From the cell containing the given text, extract its center point as [X, Y] coordinate. 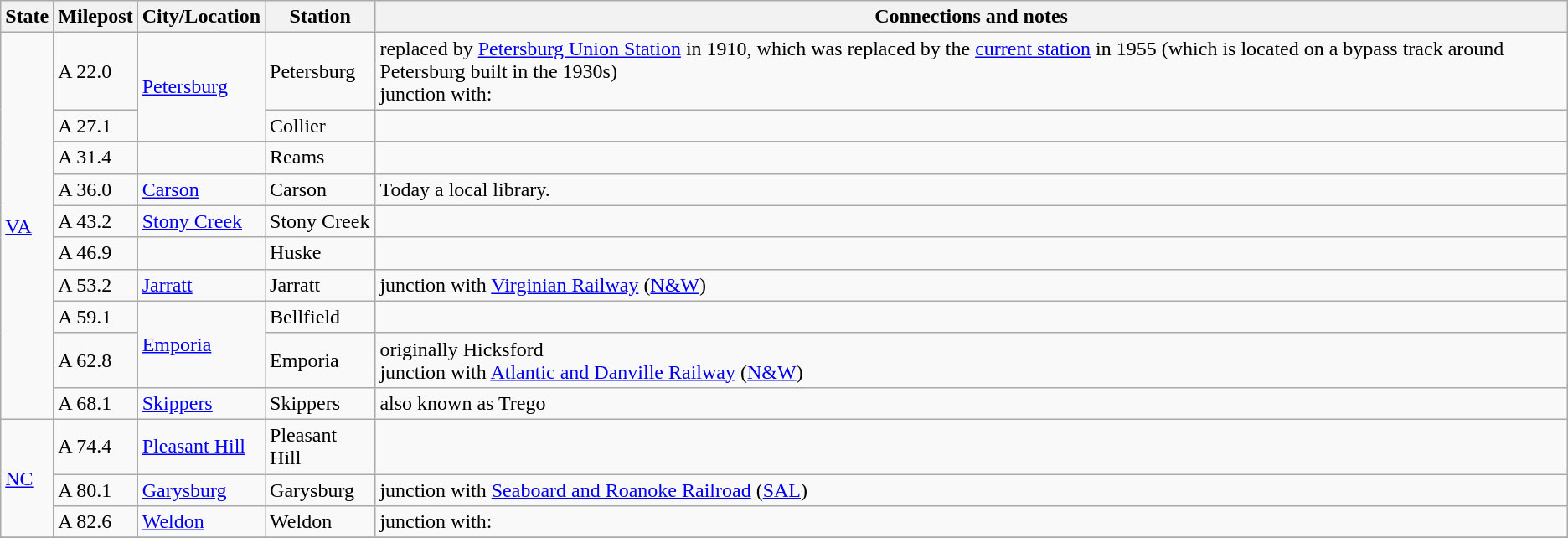
City/Location [201, 17]
A 22.0 [95, 71]
State [27, 17]
A 74.4 [95, 446]
Connections and notes [972, 17]
originally Hicksfordjunction with Atlantic and Danville Railway (N&W) [972, 360]
Station [320, 17]
VA [27, 226]
NC [27, 478]
Huske [320, 253]
Milepost [95, 17]
A 82.6 [95, 522]
A 59.1 [95, 317]
A 27.1 [95, 126]
A 43.2 [95, 221]
A 31.4 [95, 158]
Bellfield [320, 317]
Reams [320, 158]
A 53.2 [95, 285]
junction with Seaboard and Roanoke Railroad (SAL) [972, 490]
A 68.1 [95, 403]
A 62.8 [95, 360]
Today a local library. [972, 189]
also known as Trego [972, 403]
A 46.9 [95, 253]
Collier [320, 126]
junction with Virginian Railway (N&W) [972, 285]
A 36.0 [95, 189]
A 80.1 [95, 490]
junction with: [972, 522]
